Search for the cell housing the specified text and yield its (X, Y) center coordinate. 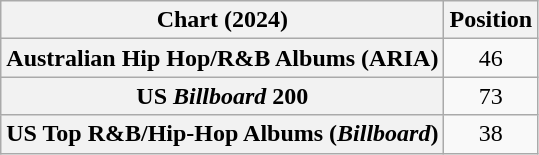
38 (491, 134)
Chart (2024) (222, 20)
US Top R&B/Hip-Hop Albums (Billboard) (222, 134)
73 (491, 96)
46 (491, 58)
Australian Hip Hop/R&B Albums (ARIA) (222, 58)
Position (491, 20)
US Billboard 200 (222, 96)
